Determine the (x, y) coordinate at the center of the cell enclosing the given text.  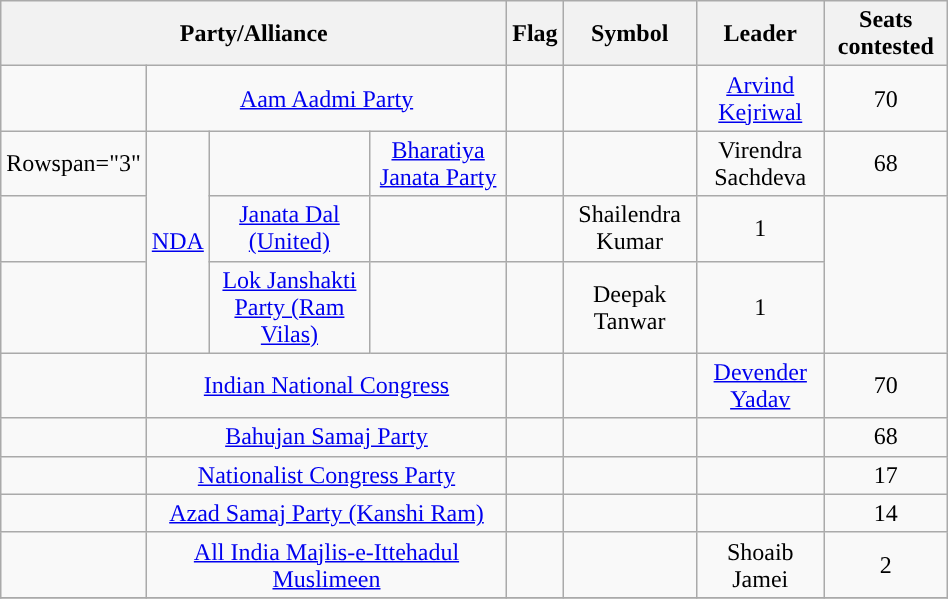
Deepak Tanwar (630, 307)
Leader (760, 34)
Flag (535, 34)
Symbol (630, 34)
Rowspan="3" (74, 164)
17 (886, 475)
2 (886, 564)
Shoaib Jamei (760, 564)
14 (886, 513)
Nationalist Congress Party (326, 475)
Bahujan Samaj Party (326, 437)
Virendra Sachdeva (760, 164)
Janata Dal (United) (289, 228)
Lok Janshakti Party (Ram Vilas) (289, 307)
Azad Samaj Party (Kanshi Ram) (326, 513)
All India Majlis-e-Ittehadul Muslimeen (326, 564)
Party/Alliance (254, 34)
Devender Yadav (760, 386)
Bharatiya Janata Party (438, 164)
NDA (178, 242)
Arvind Kejriwal (760, 98)
Aam Aadmi Party (326, 98)
Shailendra Kumar (630, 228)
Seats contested (886, 34)
Indian National Congress (326, 386)
